Provide the [X, Y] coordinate of the cell's center where the given text is located.  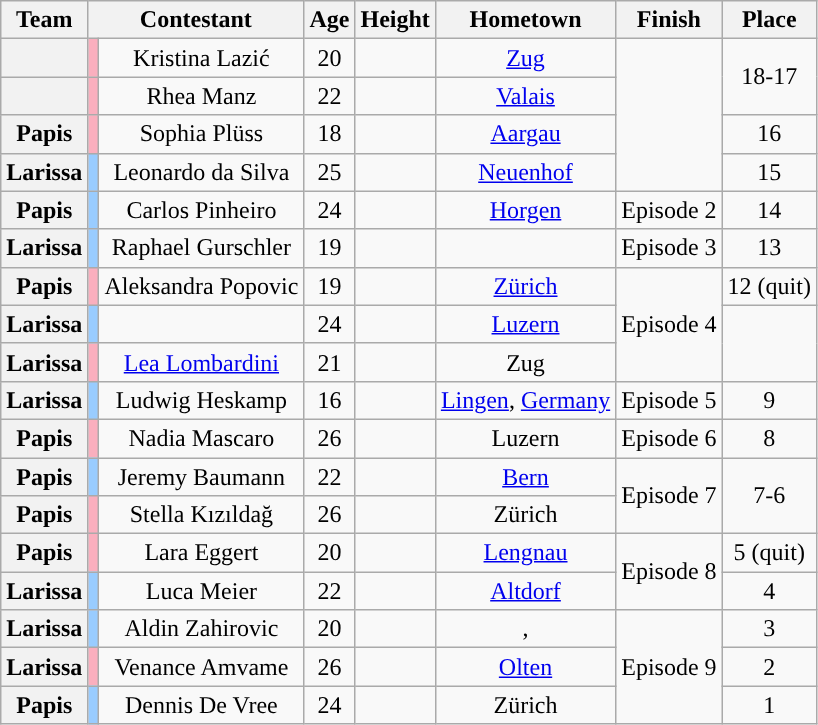
21 [330, 362]
Team [44, 20]
Lea Lombardini [202, 362]
Ludwig Heskamp [202, 400]
18-17 [769, 77]
Stella Kızıldağ [202, 515]
15 [769, 172]
Raphael Gurschler [202, 248]
Carlos Pinheiro [202, 210]
Olten [525, 667]
Episode 8 [669, 572]
Episode 9 [669, 667]
9 [769, 400]
Height [395, 20]
Episode 5 [669, 400]
Aldin Zahirovic [202, 629]
Place [769, 20]
Luca Meier [202, 591]
Episode 3 [669, 248]
13 [769, 248]
5 (quit) [769, 553]
25 [330, 172]
Venance Amvame [202, 667]
Aleksandra Popovic [202, 286]
Episode 7 [669, 496]
, [525, 629]
Neuenhof [525, 172]
Finish [669, 20]
12 (quit) [769, 286]
Valais [525, 96]
Jeremy Baumann [202, 477]
Episode 4 [669, 324]
Episode 6 [669, 438]
Age [330, 20]
8 [769, 438]
3 [769, 629]
Altdorf [525, 591]
18 [330, 134]
Hometown [525, 20]
Bern [525, 477]
Dennis De Vree [202, 705]
Sophia Plüss [202, 134]
Nadia Mascaro [202, 438]
Episode 2 [669, 210]
Rhea Manz [202, 96]
14 [769, 210]
Kristina Lazić [202, 58]
Leonardo da Silva [202, 172]
Horgen [525, 210]
Contestant [196, 20]
4 [769, 591]
Lara Eggert [202, 553]
1 [769, 705]
7-6 [769, 496]
Aargau [525, 134]
2 [769, 667]
Lingen, Germany [525, 400]
Lengnau [525, 553]
